Scan for the cell matching the given text and deliver its [x, y] coordinate at center. 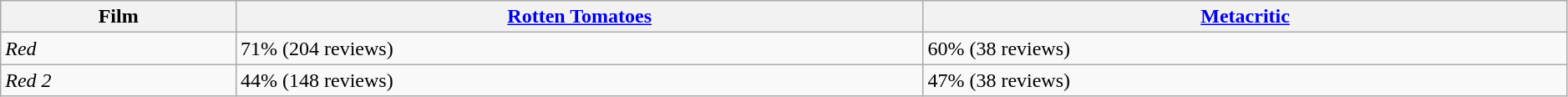
Metacritic [1245, 17]
Rotten Tomatoes [580, 17]
Red [119, 48]
44% (148 reviews) [580, 80]
60% (38 reviews) [1245, 48]
47% (38 reviews) [1245, 80]
Red 2 [119, 80]
71% (204 reviews) [580, 48]
Film [119, 17]
